For the text-containing cell, return its midpoint in (X, Y) coordinate format. 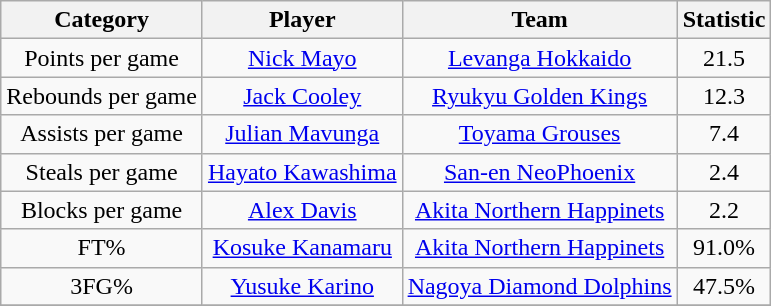
FT% (102, 248)
47.5% (724, 286)
Points per game (102, 58)
Steals per game (102, 172)
San-en NeoPhoenix (540, 172)
Ryukyu Golden Kings (540, 96)
Yusuke Karino (302, 286)
Assists per game (102, 134)
Category (102, 20)
Kosuke Kanamaru (302, 248)
Julian Mavunga (302, 134)
Toyama Grouses (540, 134)
Rebounds per game (102, 96)
Levanga Hokkaido (540, 58)
Jack Cooley (302, 96)
Hayato Kawashima (302, 172)
21.5 (724, 58)
12.3 (724, 96)
2.2 (724, 210)
Alex Davis (302, 210)
Nick Mayo (302, 58)
91.0% (724, 248)
3FG% (102, 286)
Blocks per game (102, 210)
Statistic (724, 20)
2.4 (724, 172)
Player (302, 20)
Nagoya Diamond Dolphins (540, 286)
7.4 (724, 134)
Team (540, 20)
